Capture the cell that displays the provided text and extract its [X, Y] central coordinate. 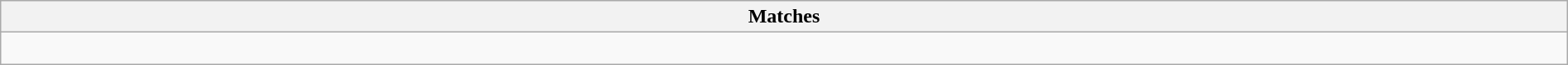
Matches [784, 17]
